Identify which cell holds the provided text, then report its (X, Y) central coordinate. 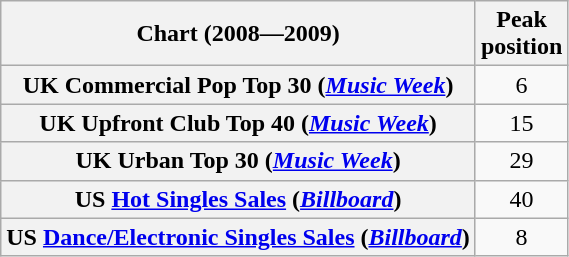
US Dance/Electronic Singles Sales (Billboard) (238, 237)
UK Urban Top 30 (Music Week) (238, 161)
15 (521, 123)
6 (521, 85)
UK Commercial Pop Top 30 (Music Week) (238, 85)
Peakposition (521, 34)
Chart (2008—2009) (238, 34)
UK Upfront Club Top 40 (Music Week) (238, 123)
29 (521, 161)
US Hot Singles Sales (Billboard) (238, 199)
40 (521, 199)
8 (521, 237)
